Extract the (X, Y) coordinate from the center of the cell holding the provided text.  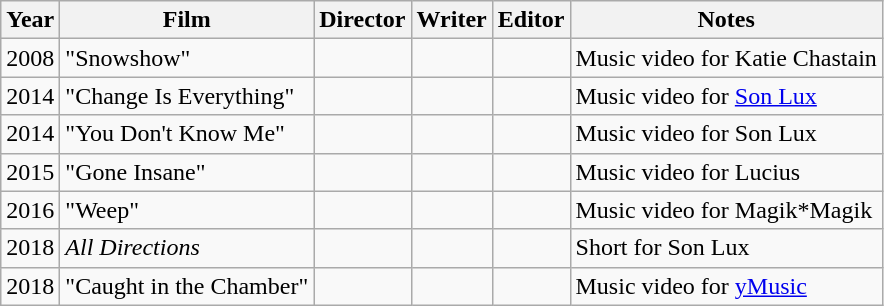
Year (30, 20)
Film (187, 20)
All Directions (187, 248)
Music video for yMusic (726, 286)
"Snowshow" (187, 58)
"Gone Insane" (187, 172)
2008 (30, 58)
Editor (531, 20)
Director (362, 20)
Music video for Lucius (726, 172)
Music video for Magik*Magik (726, 210)
Short for Son Lux (726, 248)
2015 (30, 172)
Music video for Katie Chastain (726, 58)
"You Don't Know Me" (187, 134)
Notes (726, 20)
"Caught in the Chamber" (187, 286)
"Weep" (187, 210)
Writer (452, 20)
2016 (30, 210)
"Change Is Everything" (187, 96)
